Locate the cell with the specified text and output its (X, Y) center coordinate. 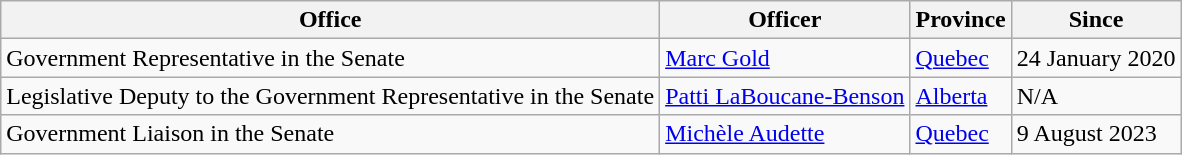
Michèle Audette (785, 134)
Office (330, 20)
9 August 2023 (1096, 134)
Officer (785, 20)
Province (960, 20)
Marc Gold (785, 58)
Patti LaBoucane-Benson (785, 96)
Alberta (960, 96)
Government Representative in the Senate (330, 58)
24 January 2020 (1096, 58)
Since (1096, 20)
Government Liaison in the Senate (330, 134)
N/A (1096, 96)
Legislative Deputy to the Government Representative in the Senate (330, 96)
